Locate the cell with the specified text and output its (x, y) center coordinate. 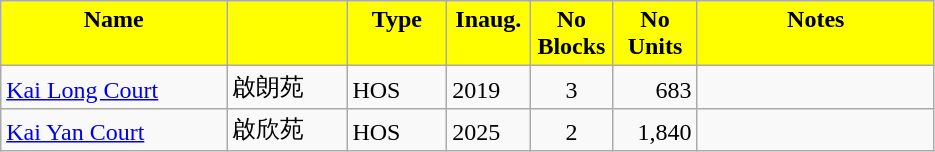
683 (655, 88)
啟欣苑 (287, 130)
3 (572, 88)
Inaug. (488, 34)
Kai Long Court (114, 88)
2 (572, 130)
Notes (816, 34)
Type (397, 34)
啟朗苑 (287, 88)
2019 (488, 88)
2025 (488, 130)
No Blocks (572, 34)
Name (114, 34)
No Units (655, 34)
1,840 (655, 130)
Kai Yan Court (114, 130)
